Scan for the cell matching the given text and deliver its (x, y) coordinate at center. 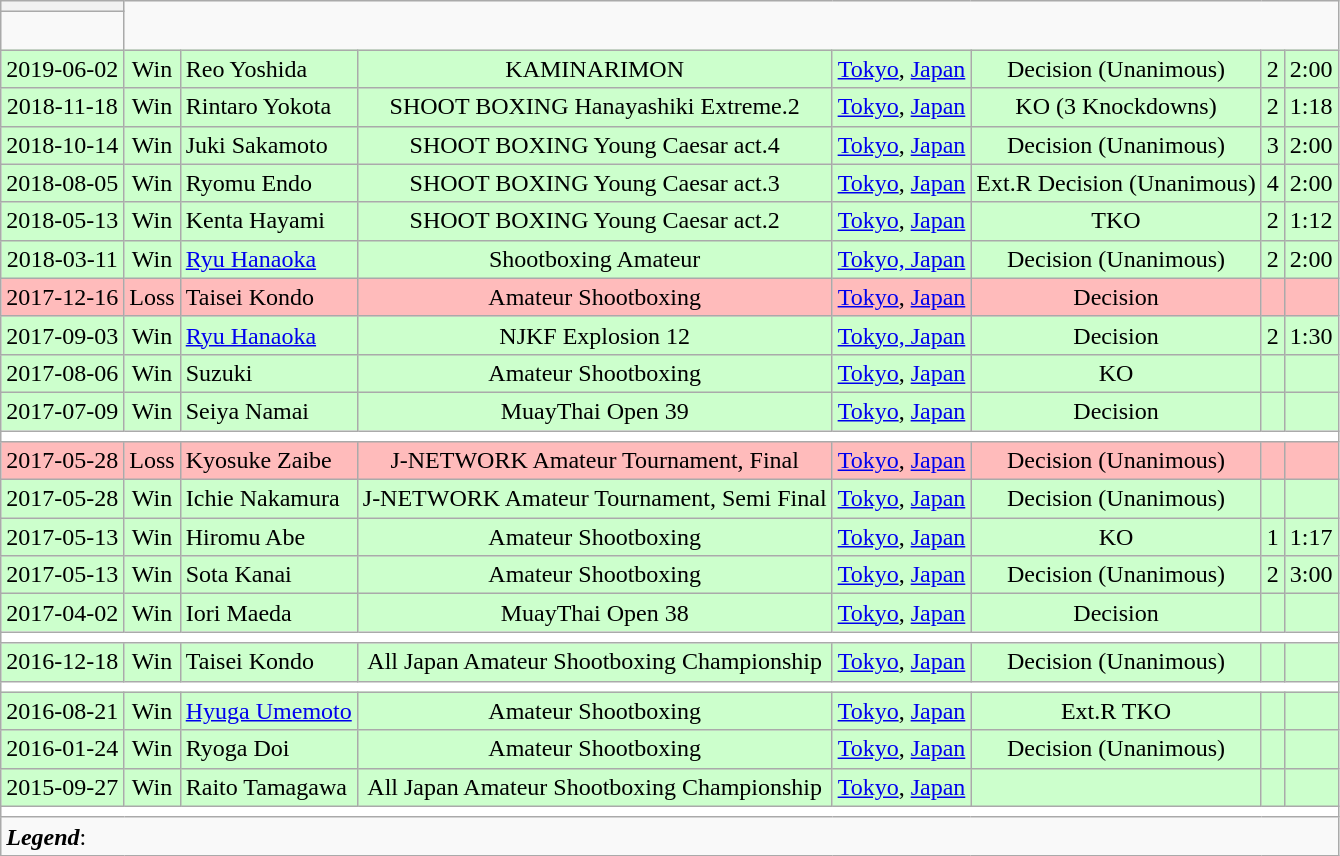
2017-08-06 (62, 373)
Ryoga Doi (268, 749)
3 (1272, 145)
1:12 (1311, 221)
1:18 (1311, 107)
SHOOT BOXING Young Caesar act.2 (594, 221)
Hyuga Umemoto (268, 711)
2018-11-18 (62, 107)
KAMINARIMON (594, 69)
SHOOT BOXING Young Caesar act.3 (594, 183)
2018-03-11 (62, 259)
Kyosuke Zaibe (268, 461)
3:00 (1311, 575)
Iori Maeda (268, 613)
2018-10-14 (62, 145)
NJKF Explosion 12 (594, 335)
SHOOT BOXING Hanayashiki Extreme.2 (594, 107)
MuayThai Open 38 (594, 613)
2019-06-02 (62, 69)
Ext.R Decision (Unanimous) (1116, 183)
Seiya Namai (268, 411)
Sota Kanai (268, 575)
2018-08-05 (62, 183)
2016-08-21 (62, 711)
2015-09-27 (62, 787)
MuayThai Open 39 (594, 411)
Suzuki (268, 373)
4 (1272, 183)
2017-04-02 (62, 613)
TKO (1116, 221)
KO (3 Knockdowns) (1116, 107)
SHOOT BOXING Young Caesar act.4 (594, 145)
J-NETWORK Amateur Tournament, Final (594, 461)
Ichie Nakamura (268, 499)
J-NETWORK Amateur Tournament, Semi Final (594, 499)
Kenta Hayami (268, 221)
Shootboxing Amateur (594, 259)
Ryomu Endo (268, 183)
Reo Yoshida (268, 69)
Rintaro Yokota (268, 107)
1:17 (1311, 537)
2017-12-16 (62, 297)
2017-09-03 (62, 335)
2018-05-13 (62, 221)
2016-01-24 (62, 749)
Raito Tamagawa (268, 787)
Ext.R TKO (1116, 711)
Juki Sakamoto (268, 145)
Hiromu Abe (268, 537)
2016-12-18 (62, 662)
2017-07-09 (62, 411)
1:30 (1311, 335)
1 (1272, 537)
Legend: (670, 836)
